For the text-containing cell, return its midpoint in [X, Y] coordinate format. 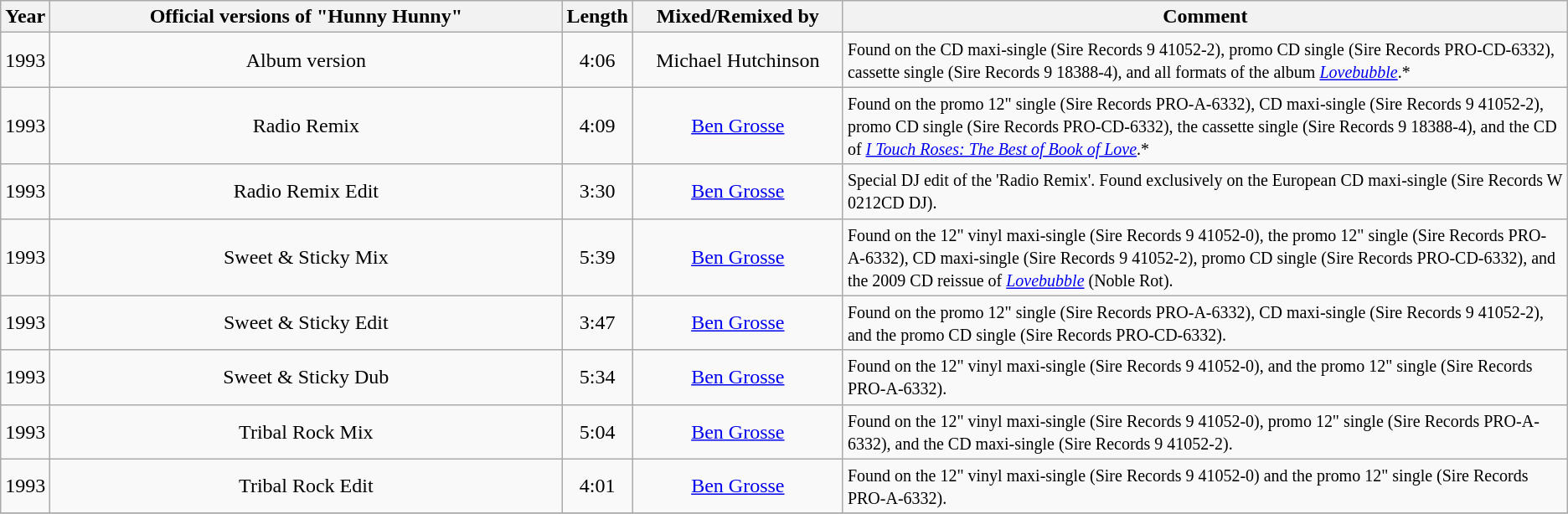
Year [25, 17]
Sweet & Sticky Dub [307, 377]
3:30 [597, 191]
Radio Remix Edit [307, 191]
Album version [307, 60]
4:09 [597, 126]
5:39 [597, 257]
4:06 [597, 60]
Sweet & Sticky Mix [307, 257]
Found on the 12" vinyl maxi-single (Sire Records 9 41052-0) and the promo 12" single (Sire Records PRO-A-6332). [1204, 486]
Mixed/Remixed by [737, 17]
Found on the 12" vinyl maxi-single (Sire Records 9 41052-0), and the promo 12" single (Sire Records PRO-A-6332). [1204, 377]
Tribal Rock Mix [307, 432]
4:01 [597, 486]
5:34 [597, 377]
Found on the promo 12" single (Sire Records PRO-A-6332), CD maxi-single (Sire Records 9 41052-2), and the promo CD single (Sire Records PRO-CD-6332). [1204, 323]
Michael Hutchinson [737, 60]
Sweet & Sticky Edit [307, 323]
5:04 [597, 432]
Length [597, 17]
Radio Remix [307, 126]
3:47 [597, 323]
Comment [1204, 17]
Official versions of "Hunny Hunny" [307, 17]
Tribal Rock Edit [307, 486]
Special DJ edit of the 'Radio Remix'. Found exclusively on the European CD maxi-single (Sire Records W 0212CD DJ). [1204, 191]
